Find where the given text appears and provide that cell's center as [x, y] coordinate. 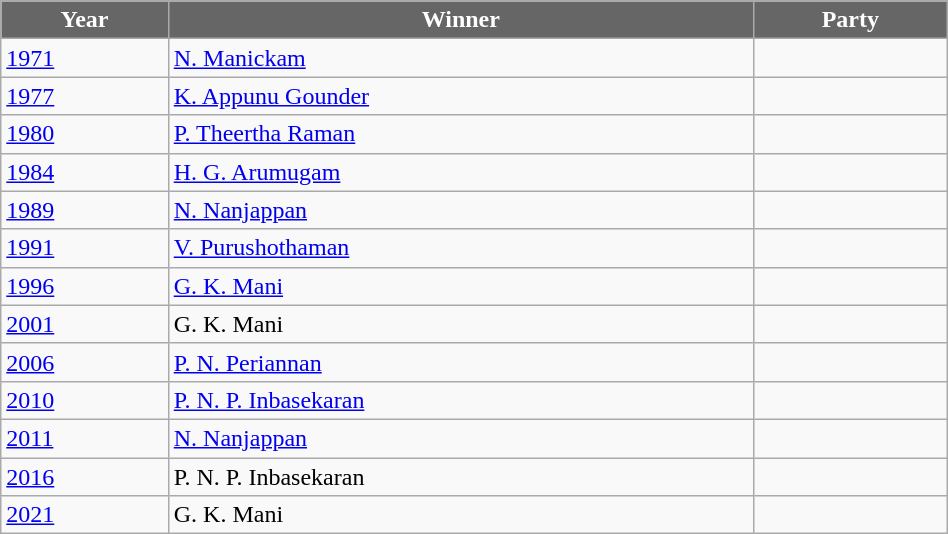
V. Purushothaman [460, 248]
K. Appunu Gounder [460, 96]
Year [84, 20]
N. Manickam [460, 58]
2011 [84, 438]
1977 [84, 96]
1971 [84, 58]
P. Theertha Raman [460, 134]
2021 [84, 515]
2010 [84, 400]
2016 [84, 477]
Winner [460, 20]
2001 [84, 324]
1991 [84, 248]
P. N. Periannan [460, 362]
1989 [84, 210]
1984 [84, 172]
2006 [84, 362]
Party [850, 20]
1980 [84, 134]
H. G. Arumugam [460, 172]
1996 [84, 286]
